For the text-containing cell, return its midpoint in [x, y] coordinate format. 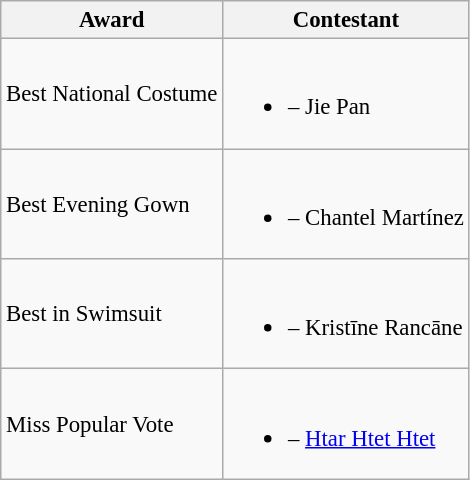
Best in Swimsuit [112, 314]
Award [112, 20]
– Kristīne Rancāne [346, 314]
– Htar Htet Htet [346, 424]
– Jie Pan [346, 94]
– Chantel Martínez [346, 204]
Miss Popular Vote [112, 424]
Best Evening Gown [112, 204]
Best National Costume [112, 94]
Contestant [346, 20]
